Scan for the cell matching the given text and deliver its (x, y) coordinate at center. 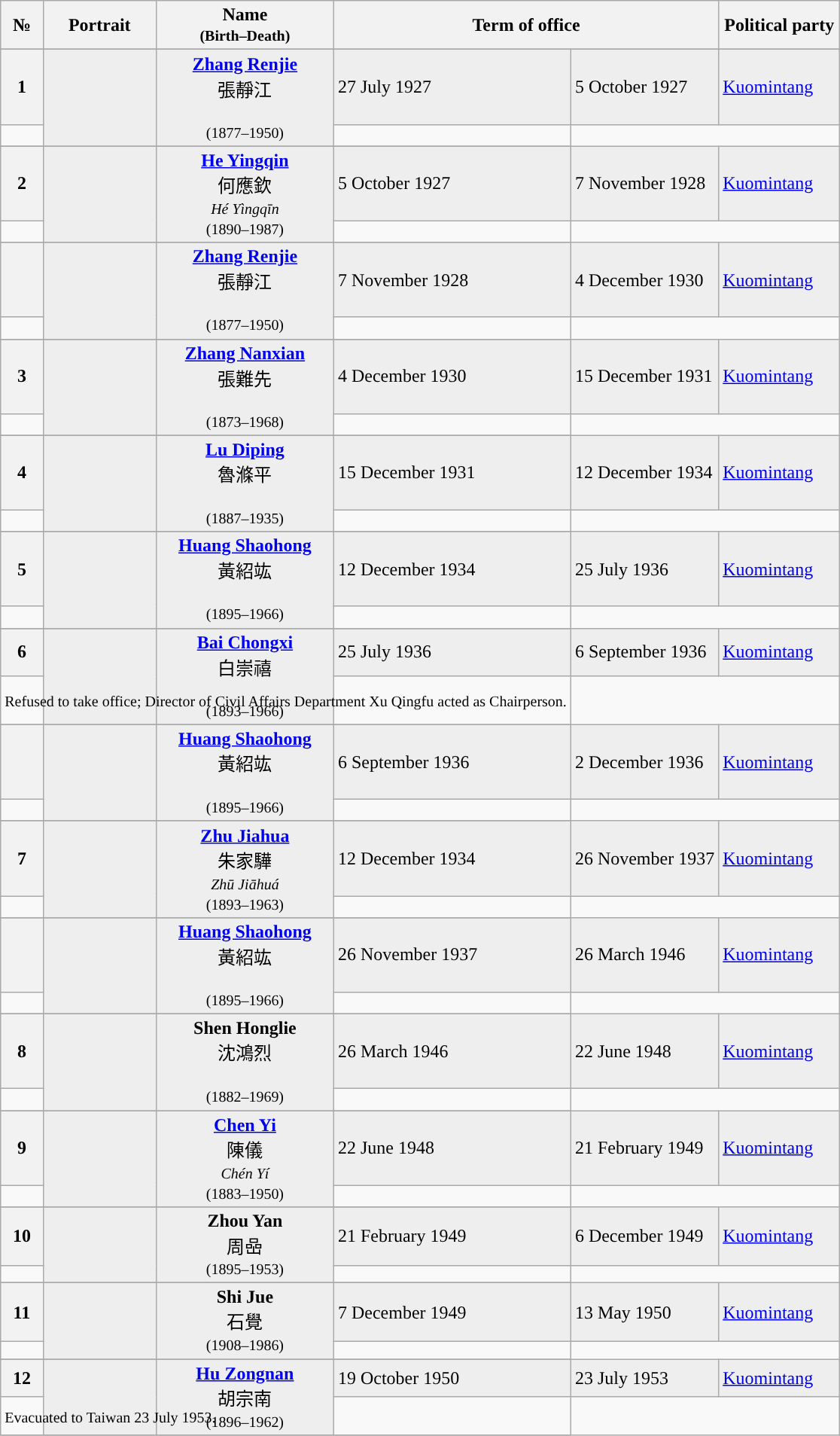
2 (22, 184)
5 (22, 569)
2 December 1936 (644, 762)
7 (22, 858)
11 (22, 1313)
Name(Birth–Death) (245, 26)
27 July 1927 (452, 87)
8 (22, 1051)
Lu Diping魯滌平(1887–1935) (245, 483)
Chen Yi陳儀Chén Yí(1883–1950) (245, 1158)
Zhang Nanxian張難先(1873–1968) (245, 387)
1 (22, 87)
10 (22, 1236)
6 December 1949 (644, 1236)
Term of office (525, 26)
9 (22, 1148)
Portrait (99, 26)
He Yingqin何應欽Hé Yìngqīn(1890–1987) (245, 194)
№ (22, 26)
19 October 1950 (452, 1378)
6 (22, 652)
13 May 1950 (644, 1313)
3 (22, 377)
Refused to take office; Director of Civil Affairs Department Xu Qingfu acted as Chairperson. (286, 700)
7 December 1949 (452, 1313)
Shi Jue石覺(1908–1986) (245, 1321)
23 July 1953 (644, 1378)
Political party (780, 26)
Hu Zongnan胡宗南(1896–1962) (245, 1398)
Bai Chongxi白崇禧(1893–1966) (245, 676)
12 (22, 1378)
Shen Honglie沈鴻烈(1882–1969) (245, 1062)
Evacuated to Taiwan 23 July 1953. (286, 1416)
Zhu Jiahua朱家驊Zhū Jiāhuá(1893–1963) (245, 869)
Zhou Yan周喦(1895–1953) (245, 1245)
4 (22, 473)
